From the cell containing the given text, extract its center point as [X, Y] coordinate. 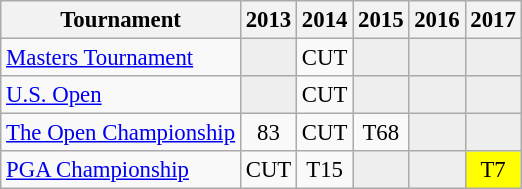
PGA Championship [121, 170]
83 [268, 133]
2017 [493, 20]
T15 [325, 170]
Masters Tournament [121, 58]
The Open Championship [121, 133]
T68 [381, 133]
2016 [437, 20]
Tournament [121, 20]
2013 [268, 20]
T7 [493, 170]
2014 [325, 20]
U.S. Open [121, 95]
2015 [381, 20]
